Output the [X, Y] coordinate of the center of the cell containing the given text.  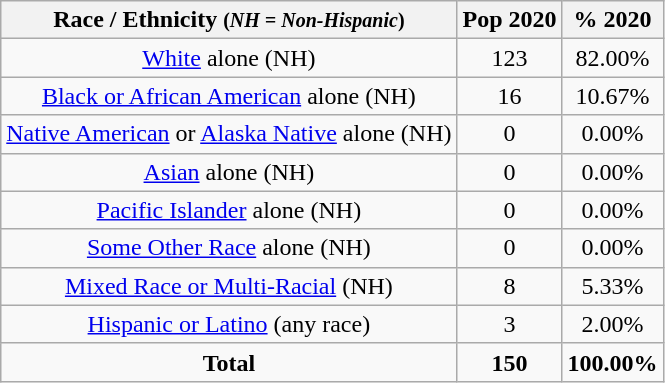
Some Other Race alone (NH) [229, 248]
% 2020 [612, 20]
2.00% [612, 324]
Pacific Islander alone (NH) [229, 210]
Pop 2020 [510, 20]
Asian alone (NH) [229, 172]
10.67% [612, 96]
16 [510, 96]
100.00% [612, 362]
White alone (NH) [229, 58]
Race / Ethnicity (NH = Non-Hispanic) [229, 20]
Native American or Alaska Native alone (NH) [229, 134]
82.00% [612, 58]
150 [510, 362]
Black or African American alone (NH) [229, 96]
123 [510, 58]
Hispanic or Latino (any race) [229, 324]
Mixed Race or Multi-Racial (NH) [229, 286]
3 [510, 324]
Total [229, 362]
8 [510, 286]
5.33% [612, 286]
